Detect which cell encompasses the target text, then output its (x, y) center coordinate. 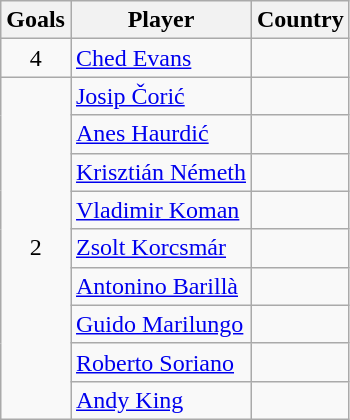
4 (36, 58)
Country (301, 20)
Zsolt Korcsmár (160, 248)
Ched Evans (160, 58)
Vladimir Koman (160, 210)
2 (36, 248)
Roberto Soriano (160, 362)
Krisztián Németh (160, 172)
Andy King (160, 400)
Guido Marilungo (160, 324)
Goals (36, 20)
Player (160, 20)
Josip Čorić (160, 96)
Antonino Barillà (160, 286)
Anes Haurdić (160, 134)
